Extract the (x, y) coordinate from the center of the cell holding the provided text.  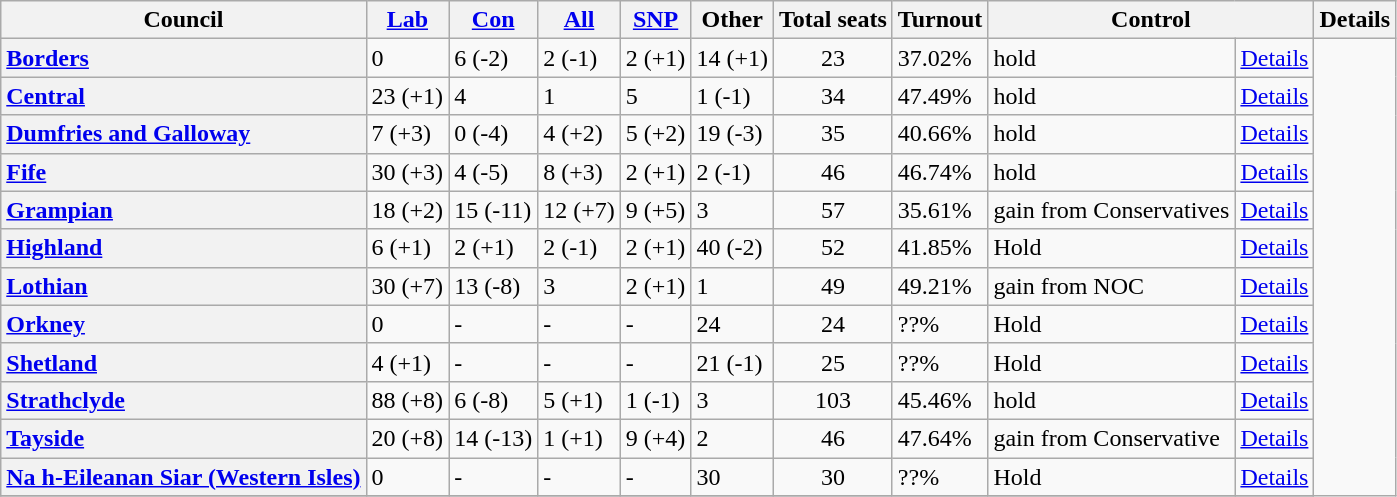
1 (+1) (580, 438)
Lab (408, 20)
Lothian (184, 286)
Shetland (184, 362)
2 (732, 438)
gain from Conservatives (1112, 210)
6 (-2) (494, 58)
Highland (184, 248)
Borders (184, 58)
23 (+1) (408, 96)
12 (+7) (580, 210)
30 (+7) (408, 286)
21 (-1) (732, 362)
Orkney (184, 324)
Con (494, 20)
57 (832, 210)
4 (494, 96)
Central (184, 96)
20 (+8) (408, 438)
Dumfries and Galloway (184, 134)
Control (1151, 20)
49 (832, 286)
Tayside (184, 438)
23 (832, 58)
7 (+3) (408, 134)
47.64% (940, 438)
gain from Conservative (1112, 438)
88 (+8) (408, 400)
0 (-4) (494, 134)
34 (832, 96)
14 (+1) (732, 58)
9 (+5) (656, 210)
Total seats (832, 20)
47.49% (940, 96)
25 (832, 362)
40.66% (940, 134)
4 (-5) (494, 172)
5 (+2) (656, 134)
18 (+2) (408, 210)
6 (-8) (494, 400)
13 (-8) (494, 286)
Other (732, 20)
6 (+1) (408, 248)
Grampian (184, 210)
Na h-Eileanan Siar (Western Isles) (184, 477)
30 (+3) (408, 172)
4 (+2) (580, 134)
15 (-11) (494, 210)
41.85% (940, 248)
52 (832, 248)
All (580, 20)
Turnout (940, 20)
46.74% (940, 172)
45.46% (940, 400)
37.02% (940, 58)
9 (+4) (656, 438)
Fife (184, 172)
19 (-3) (732, 134)
5 (656, 96)
gain from NOC (1112, 286)
49.21% (940, 286)
SNP (656, 20)
40 (-2) (732, 248)
14 (-13) (494, 438)
103 (832, 400)
Council (184, 20)
8 (+3) (580, 172)
5 (+1) (580, 400)
35 (832, 134)
35.61% (940, 210)
4 (+1) (408, 362)
Strathclyde (184, 400)
